Identify which cell holds the provided text, then report its (x, y) central coordinate. 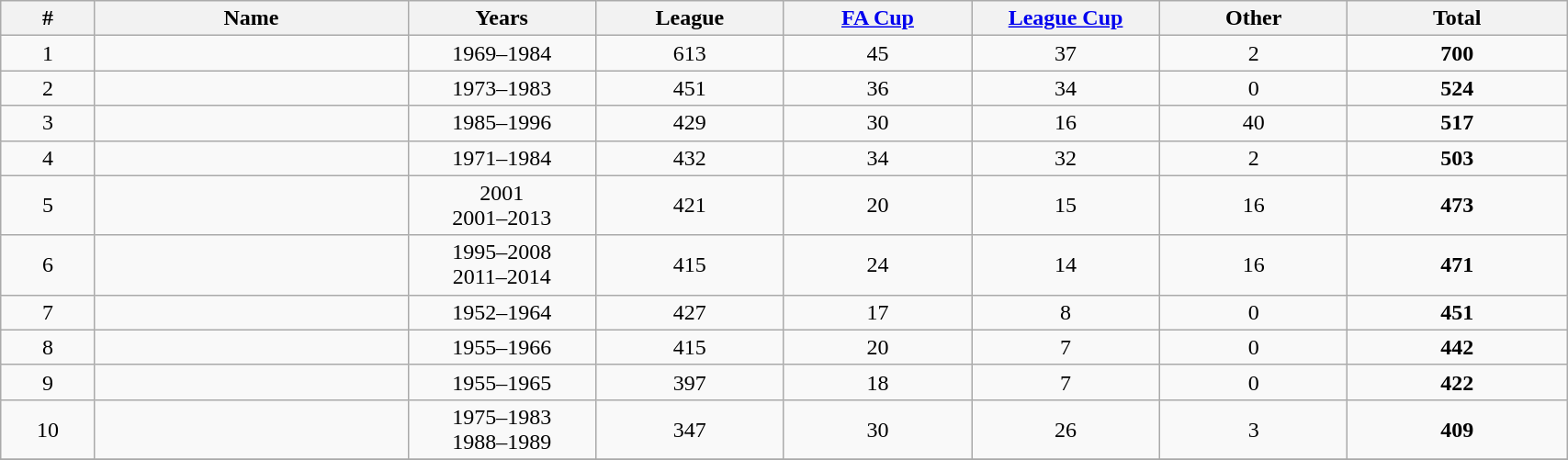
700 (1457, 53)
473 (1457, 206)
432 (691, 158)
24 (878, 264)
Total (1457, 18)
422 (1457, 382)
5 (48, 206)
17 (878, 312)
45 (878, 53)
FA Cup (878, 18)
421 (691, 206)
Other (1253, 18)
517 (1457, 123)
15 (1066, 206)
6 (48, 264)
36 (878, 88)
1973–1983 (502, 88)
League (691, 18)
613 (691, 53)
Name (252, 18)
37 (1066, 53)
# (48, 18)
1 (48, 53)
40 (1253, 123)
18 (878, 382)
10 (48, 430)
427 (691, 312)
1955–1966 (502, 347)
1955–1965 (502, 382)
League Cup (1066, 18)
Years (502, 18)
26 (1066, 430)
397 (691, 382)
1975–19831988–1989 (502, 430)
429 (691, 123)
1995–20082011–2014 (502, 264)
20012001–2013 (502, 206)
471 (1457, 264)
503 (1457, 158)
9 (48, 382)
524 (1457, 88)
1985–1996 (502, 123)
14 (1066, 264)
442 (1457, 347)
32 (1066, 158)
347 (691, 430)
1952–1964 (502, 312)
409 (1457, 430)
1969–1984 (502, 53)
4 (48, 158)
1971–1984 (502, 158)
